Output the (X, Y) coordinate of the center of the cell containing the given text.  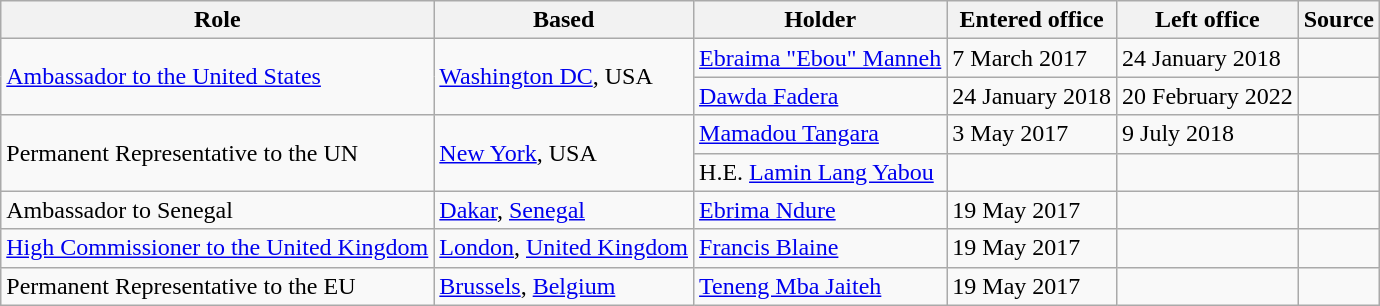
Permanent Representative to the EU (218, 286)
Mamadou Tangara (820, 134)
Source (1338, 20)
9 July 2018 (1208, 134)
Ambassador to Senegal (218, 210)
Brussels, Belgium (564, 286)
Based (564, 20)
High Commissioner to the United Kingdom (218, 248)
London, United Kingdom (564, 248)
3 May 2017 (1032, 134)
Holder (820, 20)
Role (218, 20)
New York, USA (564, 153)
Ambassador to the United States (218, 77)
Dakar, Senegal (564, 210)
Ebraima "Ebou" Manneh (820, 58)
Francis Blaine (820, 248)
Ebrima Ndure (820, 210)
Washington DC, USA (564, 77)
Dawda Fadera (820, 96)
Permanent Representative to the UN (218, 153)
Entered office (1032, 20)
20 February 2022 (1208, 96)
H.E. Lamin Lang Yabou (820, 172)
Left office (1208, 20)
Teneng Mba Jaiteh (820, 286)
7 March 2017 (1032, 58)
